Capture the cell that displays the provided text and extract its [x, y] central coordinate. 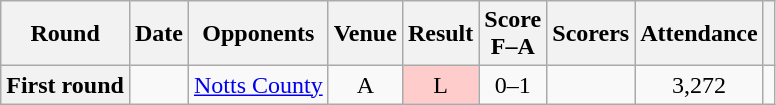
Scorers [591, 34]
A [365, 85]
Round [66, 34]
3,272 [699, 85]
0–1 [513, 85]
L [440, 85]
Opponents [258, 34]
Notts County [258, 85]
ScoreF–A [513, 34]
First round [66, 85]
Date [158, 34]
Venue [365, 34]
Result [440, 34]
Attendance [699, 34]
